Identify which cell holds the provided text, then report its [X, Y] central coordinate. 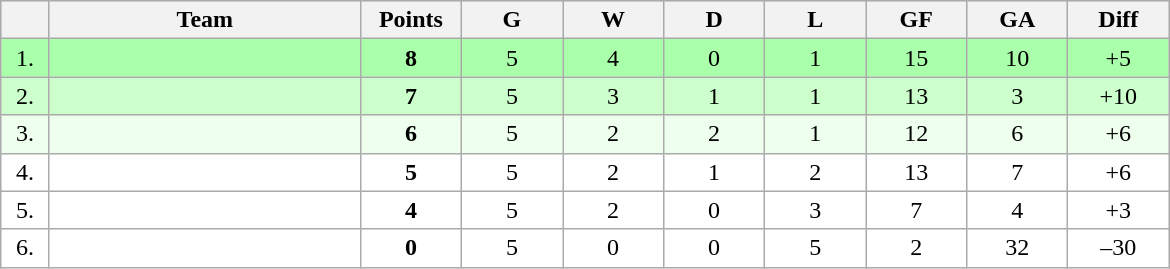
G [512, 20]
6. [26, 248]
Team [204, 20]
10 [1018, 58]
GF [916, 20]
D [714, 20]
Points [410, 20]
L [816, 20]
–30 [1118, 248]
+5 [1118, 58]
32 [1018, 248]
4. [26, 172]
5. [26, 210]
GA [1018, 20]
12 [916, 134]
+10 [1118, 96]
2. [26, 96]
+3 [1118, 210]
3. [26, 134]
Diff [1118, 20]
W [612, 20]
8 [410, 58]
1. [26, 58]
15 [916, 58]
